Return the [x, y] coordinate for the center point of the cell that contains the specified text.  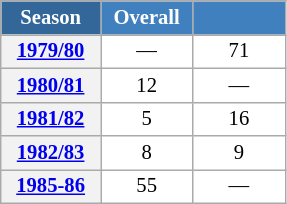
1981/82 [51, 119]
1982/83 [51, 153]
71 [239, 51]
1979/80 [51, 51]
55 [146, 186]
9 [239, 153]
1985-86 [51, 186]
Overall [146, 17]
Season [51, 17]
12 [146, 85]
1980/81 [51, 85]
16 [239, 119]
5 [146, 119]
8 [146, 153]
